Identify which cell holds the provided text, then report its [x, y] central coordinate. 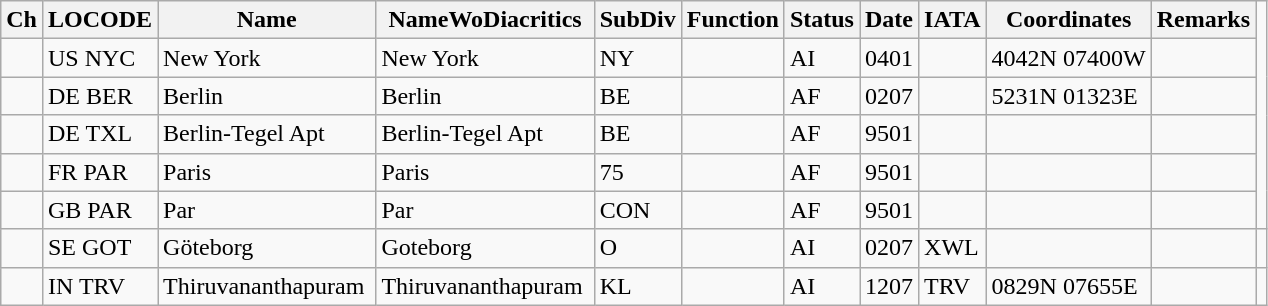
IATA [953, 20]
75 [638, 172]
FR PAR [100, 172]
NY [638, 58]
XWL [953, 248]
TRV [953, 286]
GB PAR [100, 210]
KL [638, 286]
1207 [890, 286]
LOCODE [100, 20]
SubDiv [638, 20]
CON [638, 210]
O [638, 248]
Coordinates [1068, 20]
IN TRV [100, 286]
DE BER [100, 96]
Name [267, 20]
Remarks [1203, 20]
Ch [22, 20]
Goteborg [485, 248]
0401 [890, 58]
Date [890, 20]
NameWoDiacritics [485, 20]
SE GOT [100, 248]
US NYC [100, 58]
5231N 01323E [1068, 96]
Status [822, 20]
DE TXL [100, 134]
0829N 07655E [1068, 286]
Göteborg [267, 248]
4042N 07400W [1068, 58]
Function [732, 20]
